Detect which cell encompasses the target text, then output its (x, y) center coordinate. 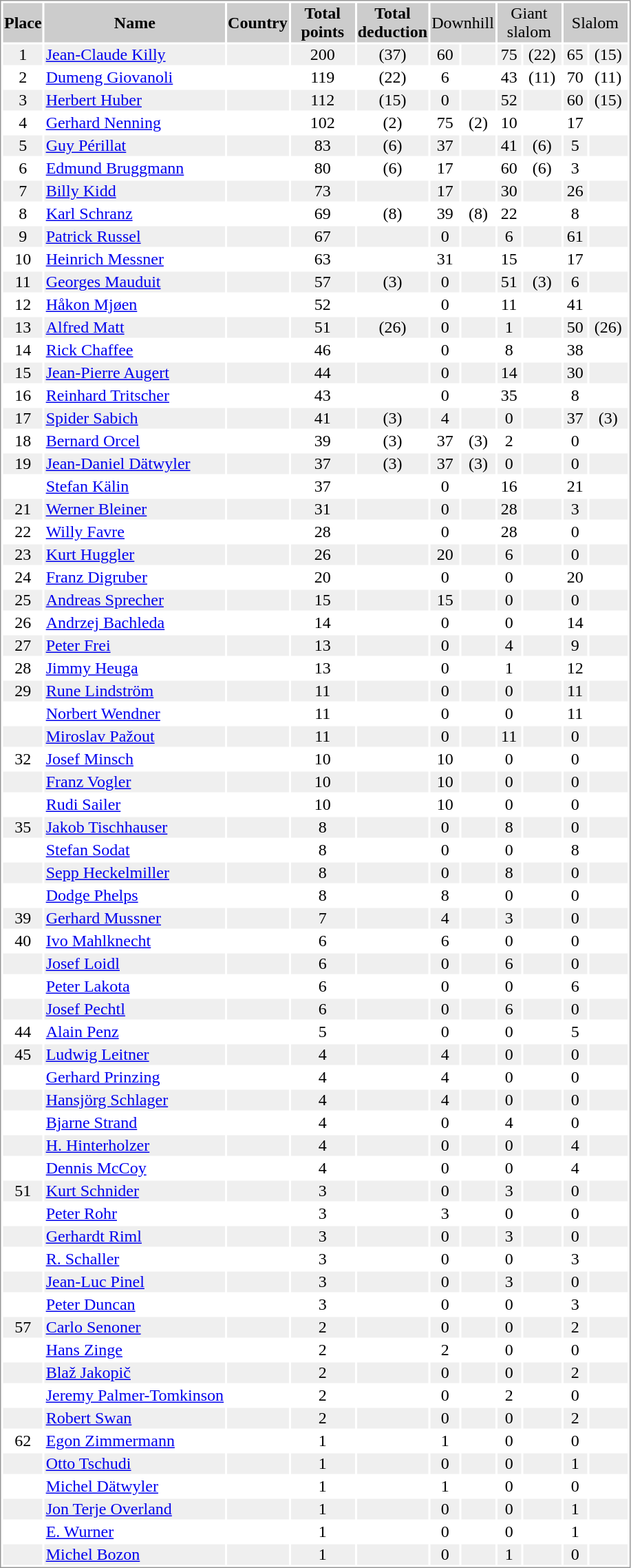
Jakob Tischhauser (135, 827)
25 (23, 600)
Egon Zimmermann (135, 1441)
38 (575, 351)
Jean-Daniel Dätwyler (135, 463)
Jean-Pierre Augert (135, 373)
H. Hinterholzer (135, 1145)
61 (575, 236)
Place (23, 22)
112 (322, 100)
Hans Zinge (135, 1350)
200 (322, 54)
Gerhard Mussner (135, 918)
Ludwig Leitner (135, 1054)
19 (23, 463)
E. Wurner (135, 1532)
83 (322, 145)
73 (322, 191)
18 (23, 441)
Carlo Senoner (135, 1327)
Norbert Wendner (135, 714)
Country (258, 22)
Miroslav Pažout (135, 736)
Andreas Sprecher (135, 600)
Billy Kidd (135, 191)
Totaldeduction (392, 22)
Alfred Matt (135, 327)
Heinrich Messner (135, 260)
69 (322, 214)
Peter Frei (135, 645)
Gerhardt Riml (135, 1236)
29 (23, 691)
Bjarne Strand (135, 1123)
Jean-Luc Pinel (135, 1282)
45 (23, 1054)
Werner Bleiner (135, 509)
Dodge Phelps (135, 896)
Karl Schranz (135, 214)
Guy Périllat (135, 145)
23 (23, 554)
119 (322, 78)
62 (23, 1441)
Alain Penz (135, 1032)
Sepp Heckelmiller (135, 872)
Giantslalom (528, 22)
Gerhard Prinzing (135, 1078)
Blaž Jakopič (135, 1372)
Michel Dätwyler (135, 1487)
Jean-Claude Killy (135, 54)
Robert Swan (135, 1418)
Patrick Russel (135, 236)
Peter Rohr (135, 1214)
Franz Vogler (135, 782)
(37) (392, 54)
Gerhard Nenning (135, 123)
65 (575, 54)
Josef Loidl (135, 963)
Josef Pechtl (135, 1009)
102 (322, 123)
Peter Lakota (135, 987)
27 (23, 645)
Franz Digruber (135, 578)
Bernard Orcel (135, 441)
Jimmy Heuga (135, 669)
Kurt Schnider (135, 1191)
32 (23, 760)
Herbert Huber (135, 100)
Håkon Mjøen (135, 305)
24 (23, 578)
Willy Favre (135, 532)
Edmund Bruggmann (135, 169)
Totalpoints (322, 22)
Michel Bozon (135, 1554)
63 (322, 260)
Spider Sabich (135, 418)
46 (322, 351)
Rudi Sailer (135, 805)
Dumeng Giovanoli (135, 78)
80 (322, 169)
40 (23, 941)
Hansjörg Schlager (135, 1100)
Slalom (595, 22)
70 (575, 78)
Jeremy Palmer-Tomkinson (135, 1396)
Downhill (463, 22)
Josef Minsch (135, 760)
Stefan Kälin (135, 487)
Rune Lindström (135, 691)
Reinhard Tritscher (135, 396)
Kurt Huggler (135, 554)
67 (322, 236)
Rick Chaffee (135, 351)
Ivo Mahlknecht (135, 941)
Jon Terje Overland (135, 1509)
Otto Tschudi (135, 1463)
Stefan Sodat (135, 850)
Andrzej Bachleda (135, 623)
Dennis McCoy (135, 1169)
Georges Mauduit (135, 282)
Name (135, 22)
Peter Duncan (135, 1305)
R. Schaller (135, 1259)
50 (575, 327)
